Output the [x, y] coordinate of the center of the cell containing the given text.  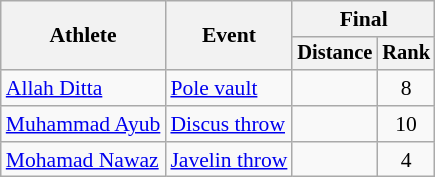
Event [228, 36]
Rank [406, 54]
Muhammad Ayub [84, 124]
Final [363, 19]
Discus throw [228, 124]
Distance [334, 54]
8 [406, 88]
Pole vault [228, 88]
Athlete [84, 36]
Allah Ditta [84, 88]
10 [406, 124]
